Identify which cell holds the provided text, then report its (X, Y) central coordinate. 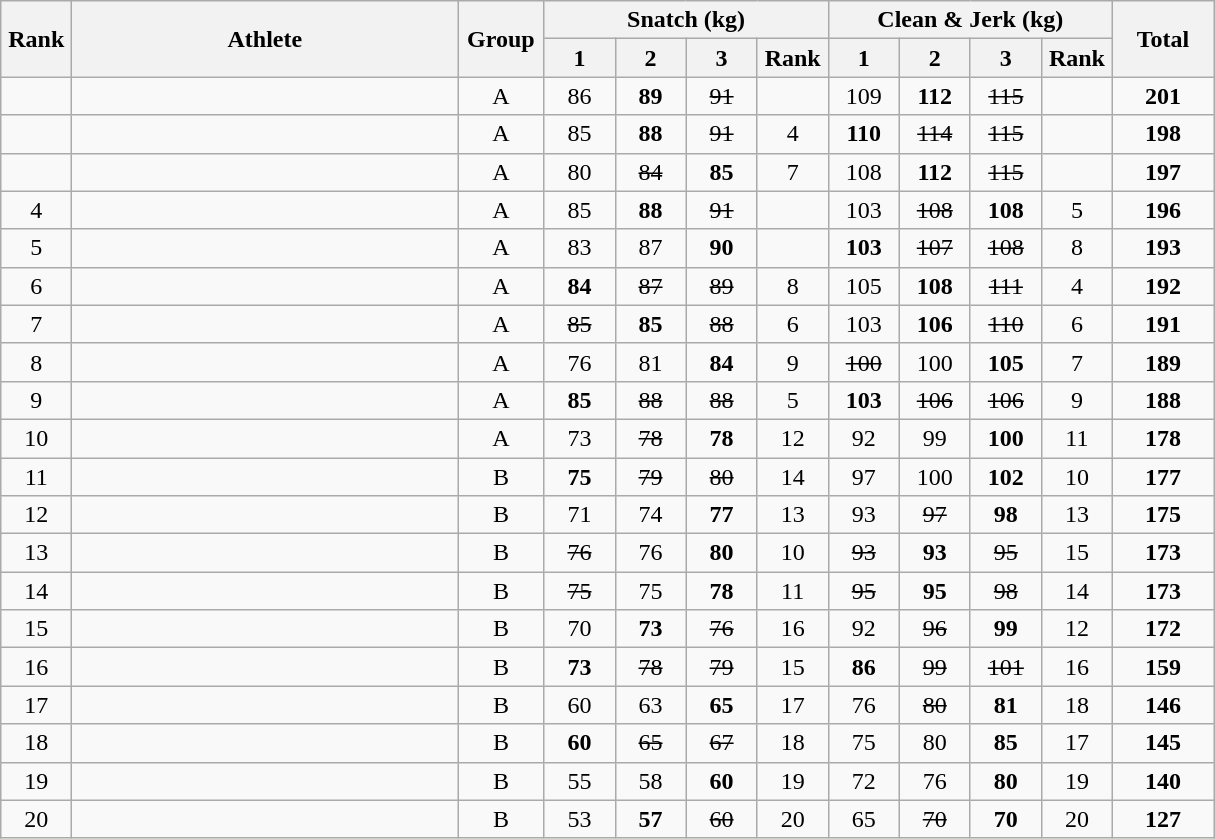
111 (1006, 286)
140 (1162, 781)
53 (580, 819)
74 (650, 515)
101 (1006, 667)
175 (1162, 515)
198 (1162, 134)
58 (650, 781)
90 (722, 248)
55 (580, 781)
Snatch (kg) (686, 20)
178 (1162, 438)
201 (1162, 96)
Clean & Jerk (kg) (970, 20)
188 (1162, 400)
159 (1162, 667)
127 (1162, 819)
72 (864, 781)
57 (650, 819)
192 (1162, 286)
196 (1162, 210)
Group (501, 39)
102 (1006, 477)
67 (722, 743)
114 (934, 134)
77 (722, 515)
191 (1162, 324)
Athlete (265, 39)
71 (580, 515)
189 (1162, 362)
109 (864, 96)
96 (934, 629)
63 (650, 705)
145 (1162, 743)
Total (1162, 39)
172 (1162, 629)
193 (1162, 248)
197 (1162, 172)
177 (1162, 477)
146 (1162, 705)
107 (934, 248)
83 (580, 248)
